Locate the cell with the specified text and output its (X, Y) center coordinate. 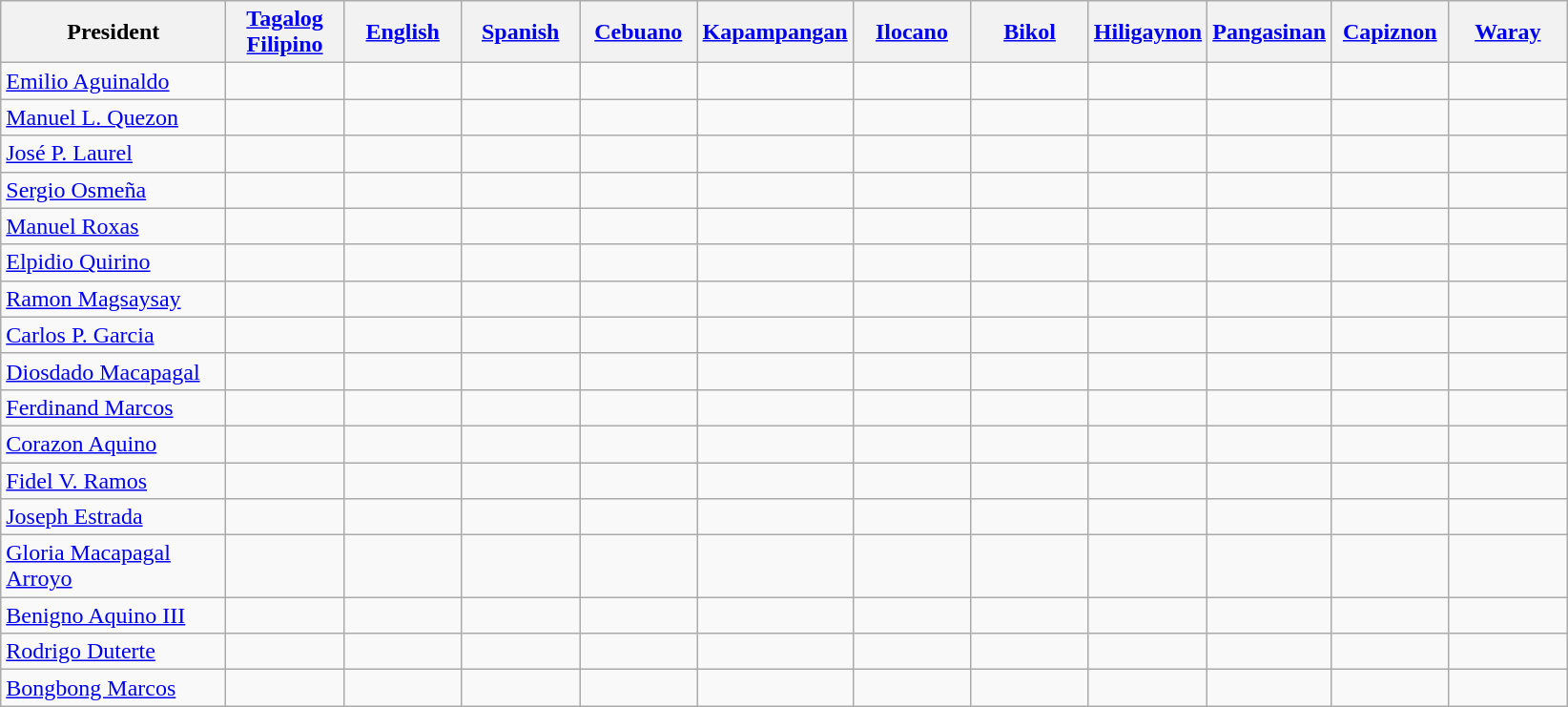
Carlos P. Garcia (113, 335)
Corazon Aquino (113, 444)
Bikol (1030, 32)
Ramon Magsaysay (113, 299)
Hiligaynon (1147, 32)
Kapampangan (774, 32)
Pangasinan (1269, 32)
Elpidio Quirino (113, 262)
Joseph Estrada (113, 517)
Gloria Macapagal Arroyo (113, 567)
Emilio Aguinaldo (113, 81)
Manuel L. Quezon (113, 117)
TagalogFilipino (285, 32)
Rodrigo Duterte (113, 652)
Bongbong Marcos (113, 688)
Benigno Aquino III (113, 615)
José P. Laurel (113, 154)
Ferdinand Marcos (113, 407)
Ilocano (912, 32)
Manuel Roxas (113, 226)
Sergio Osmeña (113, 190)
Spanish (521, 32)
President (113, 32)
Diosdado Macapagal (113, 371)
English (402, 32)
Cebuano (639, 32)
Fidel V. Ramos (113, 480)
Waray (1508, 32)
Capiznon (1391, 32)
